For the text-containing cell, return its midpoint in [x, y] coordinate format. 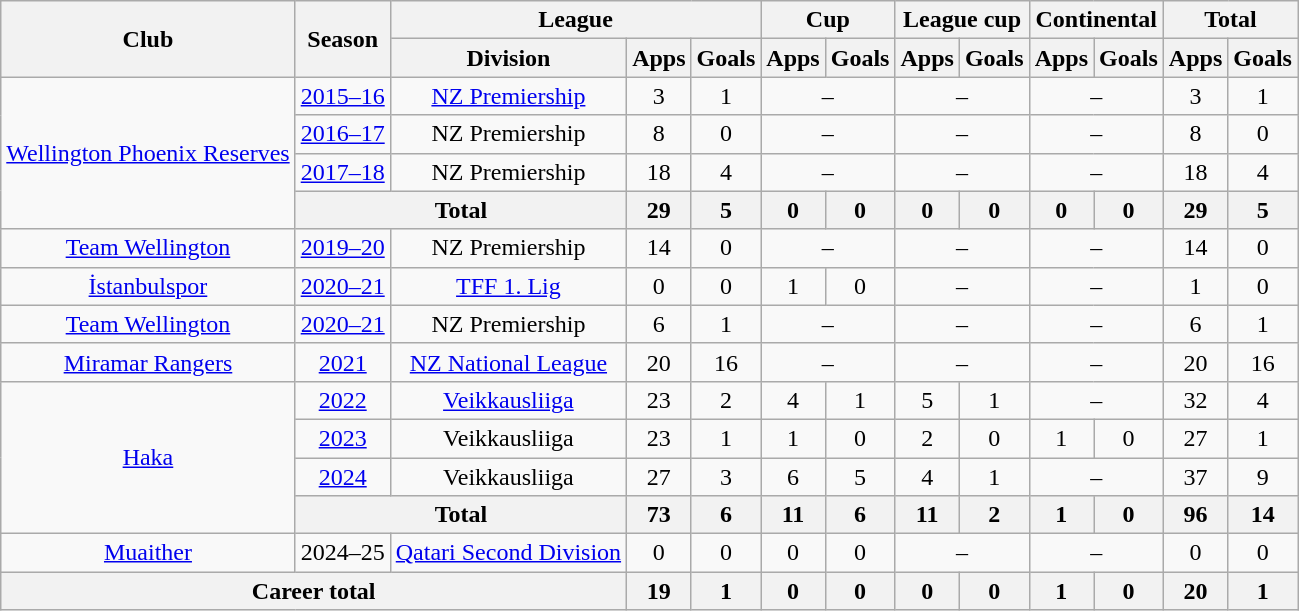
37 [1195, 477]
NZ National League [508, 362]
73 [659, 515]
Club [148, 39]
League [576, 20]
2016–17 [342, 134]
Qatari Second Division [508, 553]
19 [659, 591]
Wellington Phoenix Reserves [148, 153]
2024 [342, 477]
Career total [314, 591]
2015–16 [342, 96]
Division [508, 58]
2024–25 [342, 553]
Miramar Rangers [148, 362]
Season [342, 39]
İstanbulspor [148, 286]
Cup [828, 20]
9 [1263, 477]
2019–20 [342, 248]
2017–18 [342, 172]
2023 [342, 438]
2022 [342, 400]
2021 [342, 362]
TFF 1. Lig [508, 286]
96 [1195, 515]
Continental [1096, 20]
Muaither [148, 553]
Haka [148, 457]
League cup [962, 20]
32 [1195, 400]
